For the text-containing cell, return its midpoint in (x, y) coordinate format. 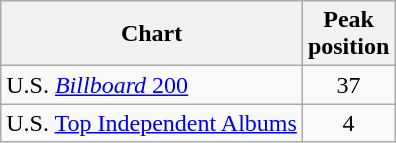
Chart (152, 34)
4 (348, 123)
Peak position (348, 34)
37 (348, 85)
U.S. Top Independent Albums (152, 123)
U.S. Billboard 200 (152, 85)
